Scan for the cell matching the given text and deliver its (X, Y) coordinate at center. 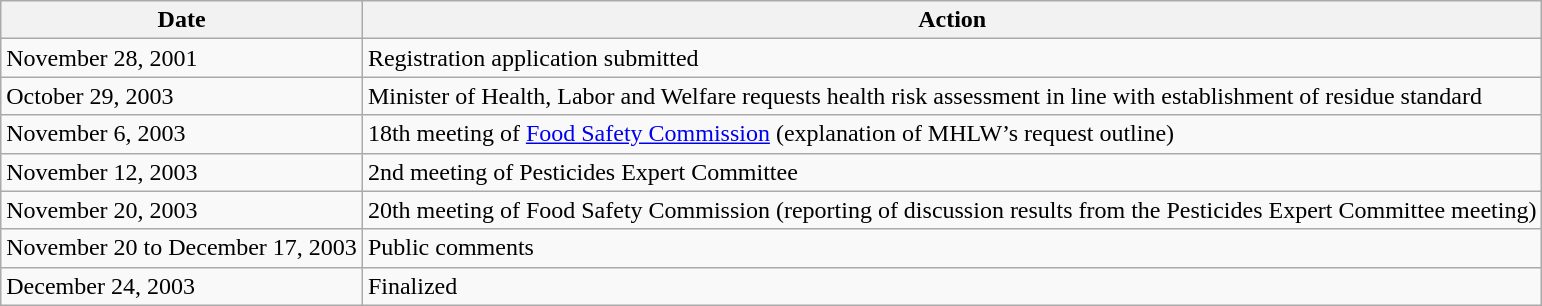
18th meeting of Food Safety Commission (explanation of MHLW’s request outline) (952, 134)
November 28, 2001 (182, 58)
Action (952, 20)
20th meeting of Food Safety Commission (reporting of discussion results from the Pesticides Expert Committee meeting) (952, 210)
Minister of Health, Labor and Welfare requests health risk assessment in line with establishment of residue standard (952, 96)
Public comments (952, 248)
November 6, 2003 (182, 134)
2nd meeting of Pesticides Expert Committee (952, 172)
October 29, 2003 (182, 96)
November 20 to December 17, 2003 (182, 248)
Date (182, 20)
November 20, 2003 (182, 210)
Finalized (952, 286)
Registration application submitted (952, 58)
November 12, 2003 (182, 172)
December 24, 2003 (182, 286)
